Find where the given text appears and provide that cell's center as (X, Y) coordinate. 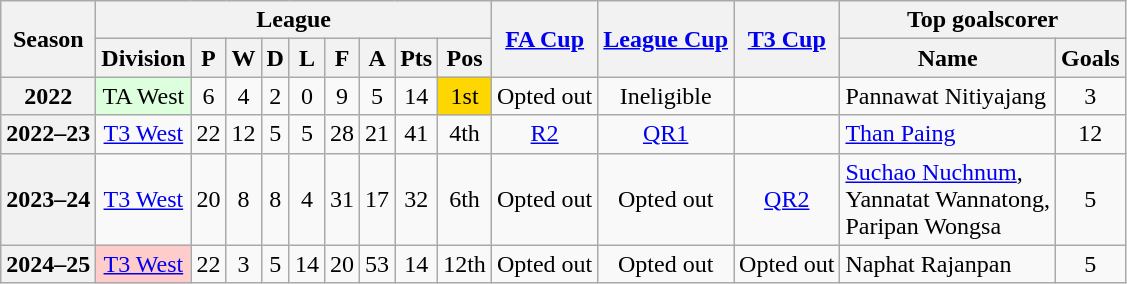
1st (465, 96)
32 (416, 199)
P (208, 58)
FA Cup (544, 39)
4th (465, 134)
6th (465, 199)
2023–24 (48, 199)
Top goalscorer (982, 20)
2 (275, 96)
D (275, 58)
T3 Cup (787, 39)
TA West (144, 96)
Suchao Nuchnum, Yannatat Wannatong, Paripan Wongsa (948, 199)
L (306, 58)
Pos (465, 58)
28 (342, 134)
Naphat Rajanpan (948, 264)
F (342, 58)
Than Paing (948, 134)
12th (465, 264)
League (294, 20)
6 (208, 96)
17 (378, 199)
31 (342, 199)
9 (342, 96)
21 (378, 134)
Goals (1090, 58)
Division (144, 58)
A (378, 58)
League Cup (666, 39)
QR2 (787, 199)
W (244, 58)
2024–25 (48, 264)
Pannawat Nitiyajang (948, 96)
Season (48, 39)
Pts (416, 58)
Name (948, 58)
Ineligible (666, 96)
R2 (544, 134)
QR1 (666, 134)
2022 (48, 96)
41 (416, 134)
0 (306, 96)
53 (378, 264)
2022–23 (48, 134)
